Determine the [X, Y] coordinate at the center of the cell enclosing the given text.  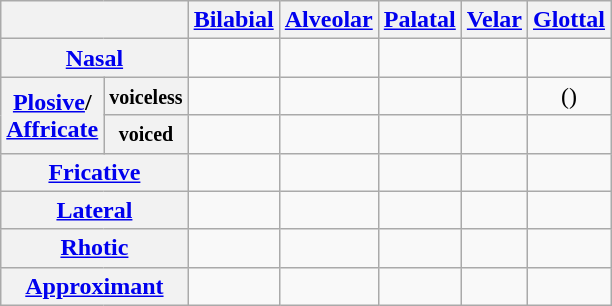
Fricative [94, 172]
Lateral [94, 210]
Velar [494, 20]
() [568, 96]
Plosive/Affricate [52, 115]
Palatal [420, 20]
Alveolar [328, 20]
Nasal [94, 58]
Approximant [94, 286]
voiceless [146, 96]
Bilabial [234, 20]
voiced [146, 134]
Glottal [568, 20]
Rhotic [94, 248]
